Return [x, y] of the center of cell containing provided text 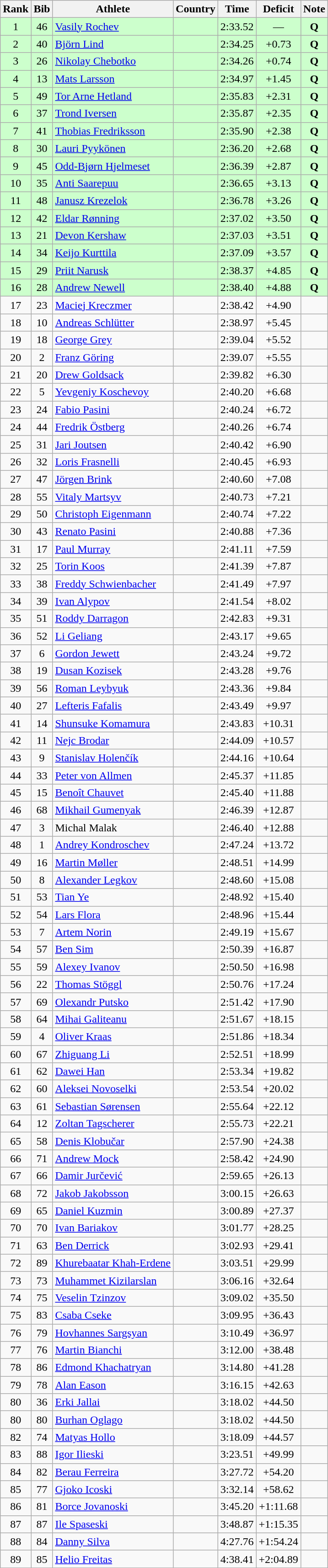
+1:54.24 [278, 1541]
Lefteris Fafalis [113, 706]
3:00.89 [237, 1211]
Edmond Khachatryan [113, 1368]
+11.88 [278, 793]
+2.38 [278, 131]
+1:15.35 [278, 1524]
Vasily Rochev [113, 27]
2:55.73 [237, 1124]
+11.85 [278, 776]
Ivan Bariakov [113, 1228]
+2:04.89 [278, 1559]
2:40.20 [237, 392]
2:44.09 [237, 740]
2:38.40 [237, 288]
Vitaly Martsyv [113, 496]
Peter von Allmen [113, 776]
Olexandr Putsko [113, 1002]
Note [314, 9]
2:41.49 [237, 584]
+15.67 [278, 932]
2:50.39 [237, 949]
Mats Larsson [113, 79]
2:37.03 [237, 236]
+22.12 [278, 1106]
+32.64 [278, 1280]
+19.82 [278, 1072]
+6.74 [278, 427]
Sebastian Sørensen [113, 1106]
2:45.40 [237, 793]
2:40.42 [237, 444]
+9.84 [278, 688]
+41.28 [278, 1368]
2:35.83 [237, 96]
Denis Klobučar [113, 1141]
3:18.09 [237, 1437]
+1.45 [278, 79]
2:44.16 [237, 758]
Fredrik Östberg [113, 427]
2:39.82 [237, 375]
+4.90 [278, 305]
2:55.64 [237, 1106]
2:48.51 [237, 862]
+3.26 [278, 200]
Li Geliang [113, 636]
+6.30 [278, 375]
Matyas Hollo [113, 1437]
3:09.02 [237, 1298]
Mikhail Gumenyak [113, 810]
+1:11.68 [278, 1507]
Berau Ferreira [113, 1472]
Priit Narusk [113, 270]
2:34.97 [237, 79]
+28.25 [278, 1228]
Dawei Han [113, 1072]
+49.99 [278, 1455]
+0.74 [278, 61]
3:12.00 [237, 1350]
Muhammet Kizilarslan [113, 1280]
+35.50 [278, 1298]
+5.45 [278, 323]
+36.97 [278, 1333]
Anti Saarepuu [113, 183]
Tian Ye [113, 897]
+5.52 [278, 340]
2:41.39 [237, 566]
+6.68 [278, 392]
+9.72 [278, 653]
Csaba Cseke [113, 1315]
2:40.74 [237, 514]
3:48.87 [237, 1524]
+7.36 [278, 532]
+2.31 [278, 96]
Thobias Fredriksson [113, 131]
Roman Leybyuk [113, 688]
Khurebaatar Khah-Erdene [113, 1263]
+15.08 [278, 880]
+15.44 [278, 915]
+15.40 [278, 897]
3:23.51 [237, 1455]
+27.37 [278, 1211]
2:34.26 [237, 61]
3:27.72 [237, 1472]
2:38.37 [237, 270]
Andrew Newell [113, 288]
2:48.92 [237, 897]
3:14.80 [237, 1368]
4:27.76 [237, 1541]
+7.97 [278, 584]
— [278, 27]
+20.02 [278, 1089]
+24.90 [278, 1158]
Loris Frasnelli [113, 462]
2:59.65 [237, 1176]
+7.59 [278, 549]
Andrey Kondroschev [113, 845]
+2.35 [278, 113]
2:40.45 [237, 462]
Stanislav Holenčík [113, 758]
2:43.36 [237, 688]
Borce Jovanoski [113, 1507]
+12.87 [278, 810]
+54.20 [278, 1472]
Roddy Darragon [113, 619]
Burhan Oglago [113, 1420]
Freddy Schwienbacher [113, 584]
Benoît Chauvet [113, 793]
Lauri Pyykönen [113, 148]
2:36.78 [237, 200]
+18.99 [278, 1054]
Artem Norin [113, 932]
2:45.37 [237, 776]
Damir Jurčević [113, 1176]
+18.34 [278, 1036]
2:42.83 [237, 619]
3:45.20 [237, 1507]
2:40.73 [237, 496]
4:38.41 [237, 1559]
Ben Sim [113, 949]
+4.88 [278, 288]
+10.31 [278, 723]
Alan Eason [113, 1385]
+18.15 [278, 1019]
2:57.90 [237, 1141]
2:43.17 [237, 636]
Country [196, 9]
+9.76 [278, 671]
+2.87 [278, 166]
2:40.26 [237, 427]
Igor Ilieski [113, 1455]
Martin Bianchi [113, 1350]
3:09.95 [237, 1315]
3:01.77 [237, 1228]
+13.72 [278, 845]
+22.21 [278, 1124]
2:51.67 [237, 1019]
Michal Malak [113, 828]
+17.24 [278, 984]
Helio Freitas [113, 1559]
Ben Derrick [113, 1245]
+10.57 [278, 740]
Jakob Jakobsson [113, 1193]
Lars Flora [113, 915]
2:41.11 [237, 549]
Andreas Schlütter [113, 323]
2:41.54 [237, 601]
Gordon Jewett [113, 653]
+4.85 [278, 270]
+36.43 [278, 1315]
+7.22 [278, 514]
Andrew Mock [113, 1158]
Zhiguang Li [113, 1054]
2:39.07 [237, 357]
+17.90 [278, 1002]
+16.98 [278, 967]
2:40.24 [237, 410]
+3.57 [278, 253]
Mihai Galiteanu [113, 1019]
2:38.97 [237, 323]
Eldar Rønning [113, 218]
+10.64 [278, 758]
3:03.51 [237, 1263]
2:53.54 [237, 1089]
Deficit [278, 9]
+9.97 [278, 706]
Rank [16, 9]
+0.73 [278, 44]
Aleksei Novoselki [113, 1089]
81 [42, 1507]
Franz Göring [113, 357]
+3.51 [278, 236]
Paul Murray [113, 549]
Trond Iversen [113, 113]
+9.65 [278, 636]
2:58.42 [237, 1158]
2:43.28 [237, 671]
2:46.39 [237, 810]
+6.93 [278, 462]
+26.13 [278, 1176]
2:48.96 [237, 915]
+6.72 [278, 410]
Yevgeniy Koschevoy [113, 392]
3:02.93 [237, 1245]
George Grey [113, 340]
2:50.76 [237, 984]
Nikolay Chebotko [113, 61]
+3.50 [278, 218]
Devon Kershaw [113, 236]
2:35.87 [237, 113]
Torin Koos [113, 566]
2:49.19 [237, 932]
2:50.50 [237, 967]
Nejc Brodar [113, 740]
Alexey Ivanov [113, 967]
Maciej Kreczmer [113, 305]
Jörgen Brink [113, 479]
Dusan Kozisek [113, 671]
2:37.09 [237, 253]
2:39.04 [237, 340]
Tor Arne Hetland [113, 96]
Keijo Kurttila [113, 253]
Thomas Stöggl [113, 984]
2:52.51 [237, 1054]
Christoph Eigenmann [113, 514]
Renato Pasini [113, 532]
Alexander Legkov [113, 880]
+26.63 [278, 1193]
Odd-Bjørn Hjelmeset [113, 166]
2:51.86 [237, 1036]
2:40.60 [237, 479]
+29.41 [278, 1245]
+16.87 [278, 949]
2:34.25 [237, 44]
+7.21 [278, 496]
+7.87 [278, 566]
Gjoko Icoski [113, 1489]
Drew Goldsack [113, 375]
3:06.16 [237, 1280]
+2.68 [278, 148]
3:00.15 [237, 1193]
Veselin Tzinzov [113, 1298]
+3.13 [278, 183]
+8.02 [278, 601]
Hovhannes Sargsyan [113, 1333]
2:35.90 [237, 131]
2:38.42 [237, 305]
2:43.83 [237, 723]
3:32.14 [237, 1489]
+6.90 [278, 444]
Erki Jallai [113, 1402]
2:43.49 [237, 706]
Zoltan Tagscherer [113, 1124]
Shunsuke Komamura [113, 723]
+5.55 [278, 357]
Daniel Kuzmin [113, 1211]
2:33.52 [237, 27]
2:43.24 [237, 653]
Athlete [113, 9]
Jari Joutsen [113, 444]
+44.57 [278, 1437]
3:10.49 [237, 1333]
2:36.20 [237, 148]
2:46.40 [237, 828]
2:53.34 [237, 1072]
Time [237, 9]
2:47.24 [237, 845]
Danny Silva [113, 1541]
Oliver Kraas [113, 1036]
+12.88 [278, 828]
2:40.88 [237, 532]
3:16.15 [237, 1385]
Bib [42, 9]
2:36.39 [237, 166]
Janusz Krezelok [113, 200]
2:51.42 [237, 1002]
+7.08 [278, 479]
2:36.65 [237, 183]
+24.38 [278, 1141]
Ivan Alypov [113, 601]
+42.63 [278, 1385]
+38.48 [278, 1350]
+58.62 [278, 1489]
2:37.02 [237, 218]
Björn Lind [113, 44]
2:48.60 [237, 880]
+29.99 [278, 1263]
+14.99 [278, 862]
Fabio Pasini [113, 410]
+9.31 [278, 619]
Martin Møller [113, 862]
Ile Spaseski [113, 1524]
